Determine the [X, Y] coordinate at the center of the cell enclosing the given text.  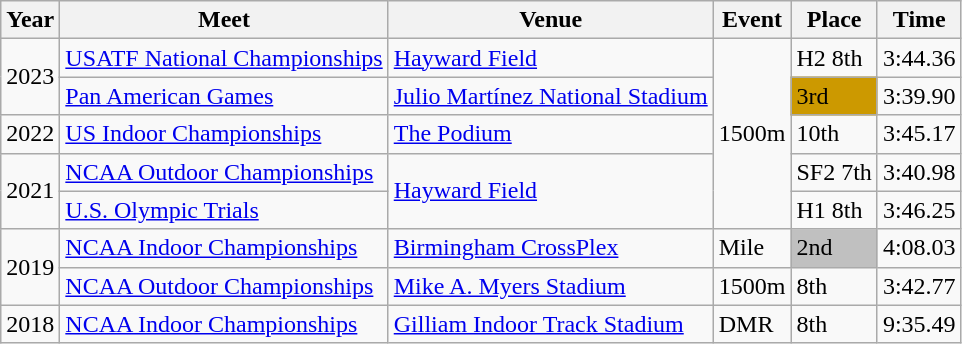
4:08.03 [919, 248]
3:39.90 [919, 96]
3rd [834, 96]
H2 8th [834, 58]
2018 [30, 324]
10th [834, 134]
Gilliam Indoor Track Stadium [550, 324]
Birmingham CrossPlex [550, 248]
H1 8th [834, 210]
2021 [30, 191]
3:44.36 [919, 58]
2019 [30, 267]
3:40.98 [919, 172]
3:46.25 [919, 210]
Mile [752, 248]
The Podium [550, 134]
Event [752, 20]
Julio Martínez National Stadium [550, 96]
DMR [752, 324]
3:45.17 [919, 134]
US Indoor Championships [224, 134]
Pan American Games [224, 96]
9:35.49 [919, 324]
Mike A. Myers Stadium [550, 286]
Meet [224, 20]
Place [834, 20]
2nd [834, 248]
U.S. Olympic Trials [224, 210]
USATF National Championships [224, 58]
Year [30, 20]
2023 [30, 77]
3:42.77 [919, 286]
SF2 7th [834, 172]
Venue [550, 20]
2022 [30, 134]
Time [919, 20]
